Output the [X, Y] coordinate of the center of the cell containing the given text.  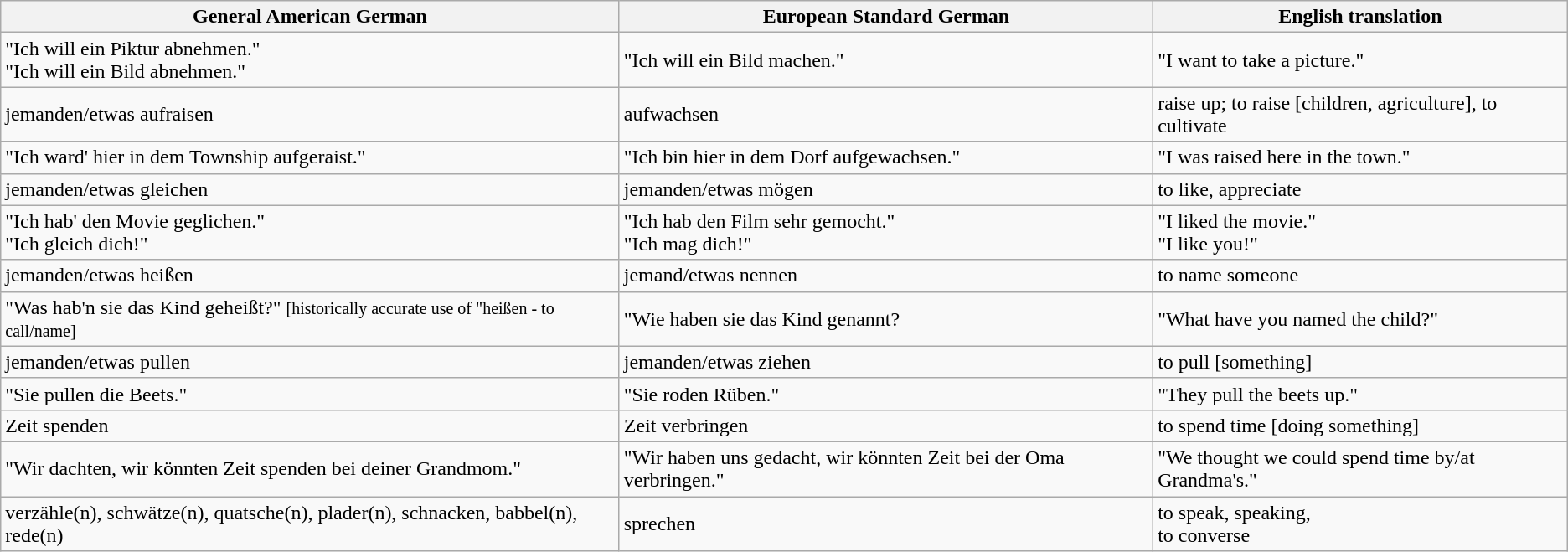
"Wir dachten, wir könnten Zeit spenden bei deiner Grandmom." [310, 469]
"Ich hab den Film sehr gemocht.""Ich mag dich!" [886, 233]
jemanden/etwas pullen [310, 362]
aufwachsen [886, 114]
"Ich bin hier in dem Dorf aufgewachsen." [886, 157]
jemand/etwas nennen [886, 276]
"Wir haben uns gedacht, wir könnten Zeit bei der Oma verbringen." [886, 469]
"We thought we could spend time by/at Grandma's." [1360, 469]
verzähle(n), schwätze(n), quatsche(n), plader(n), schnacken, babbel(n), rede(n) [310, 523]
"They pull the beets up." [1360, 394]
Zeit spenden [310, 426]
General American German [310, 17]
Zeit verbringen [886, 426]
jemanden/etwas aufraisen [310, 114]
jemanden/etwas mögen [886, 189]
"Wie haben sie das Kind genannt? [886, 318]
to like, appreciate [1360, 189]
"I want to take a picture." [1360, 60]
"I liked the movie.""I like you!" [1360, 233]
jemanden/etwas gleichen [310, 189]
European Standard German [886, 17]
"Ich will ein Bild machen." [886, 60]
"What have you named the child?" [1360, 318]
"Ich ward' hier in dem Township aufgeraist." [310, 157]
"Was hab'n sie das Kind geheißt?" [historically accurate use of "heißen - to call/name] [310, 318]
"Ich hab' den Movie geglichen.""Ich gleich dich!" [310, 233]
jemanden/etwas heißen [310, 276]
to pull [something] [1360, 362]
raise up; to raise [children, agriculture], to cultivate [1360, 114]
sprechen [886, 523]
jemanden/etwas ziehen [886, 362]
"I was raised here in the town." [1360, 157]
to spend time [doing something] [1360, 426]
"Sie roden Rüben." [886, 394]
"Ich will ein Piktur abnehmen.""Ich will ein Bild abnehmen." [310, 60]
to speak, speaking,to converse [1360, 523]
to name someone [1360, 276]
English translation [1360, 17]
"Sie pullen die Beets." [310, 394]
